Find where the given text appears and provide that cell's center as (x, y) coordinate. 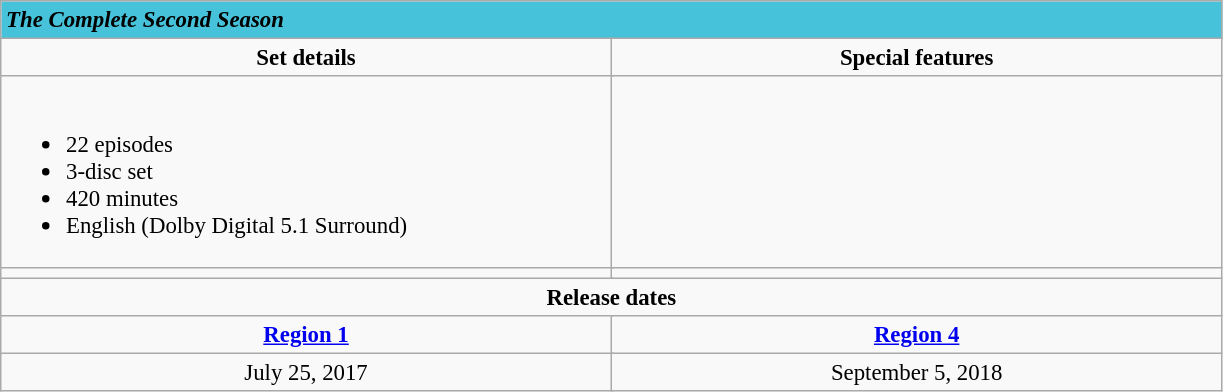
September 5, 2018 (916, 372)
Region 4 (916, 334)
Set details (306, 58)
Region 1 (306, 334)
22 episodes3-disc set420 minutesEnglish (Dolby Digital 5.1 Surround) (306, 172)
Release dates (612, 297)
July 25, 2017 (306, 372)
Special features (916, 58)
The Complete Second Season (612, 20)
